Detect which cell encompasses the target text, then output its (X, Y) center coordinate. 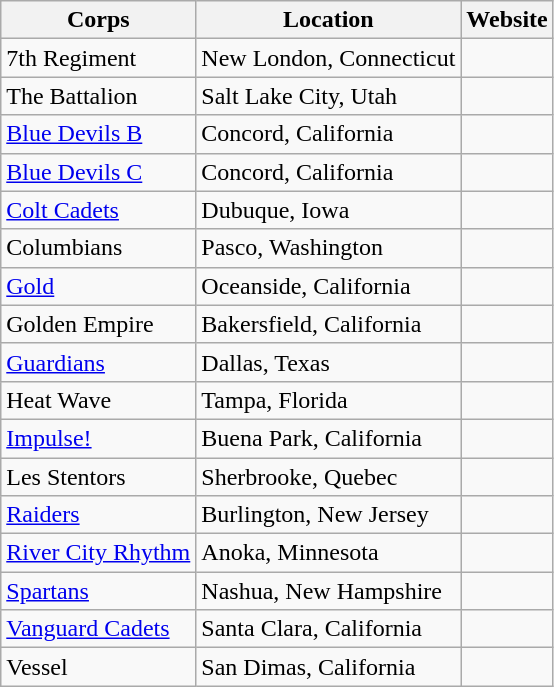
Dallas, Texas (328, 362)
Guardians (98, 362)
Salt Lake City, Utah (328, 96)
Tampa, Florida (328, 400)
Dubuque, Iowa (328, 210)
Burlington, New Jersey (328, 515)
Raiders (98, 515)
River City Rhythm (98, 553)
Vanguard Cadets (98, 629)
Sherbrooke, Quebec (328, 477)
Pasco, Washington (328, 248)
Spartans (98, 591)
Corps (98, 20)
Heat Wave (98, 400)
Location (328, 20)
7th Regiment (98, 58)
Oceanside, California (328, 286)
Anoka, Minnesota (328, 553)
Colt Cadets (98, 210)
New London, Connecticut (328, 58)
Impulse! (98, 438)
Blue Devils B (98, 134)
Santa Clara, California (328, 629)
Les Stentors (98, 477)
Website (507, 20)
Bakersfield, California (328, 324)
Golden Empire (98, 324)
Gold (98, 286)
The Battalion (98, 96)
Vessel (98, 667)
San Dimas, California (328, 667)
Buena Park, California (328, 438)
Nashua, New Hampshire (328, 591)
Blue Devils C (98, 172)
Columbians (98, 248)
